Scan for the cell matching the given text and deliver its [x, y] coordinate at center. 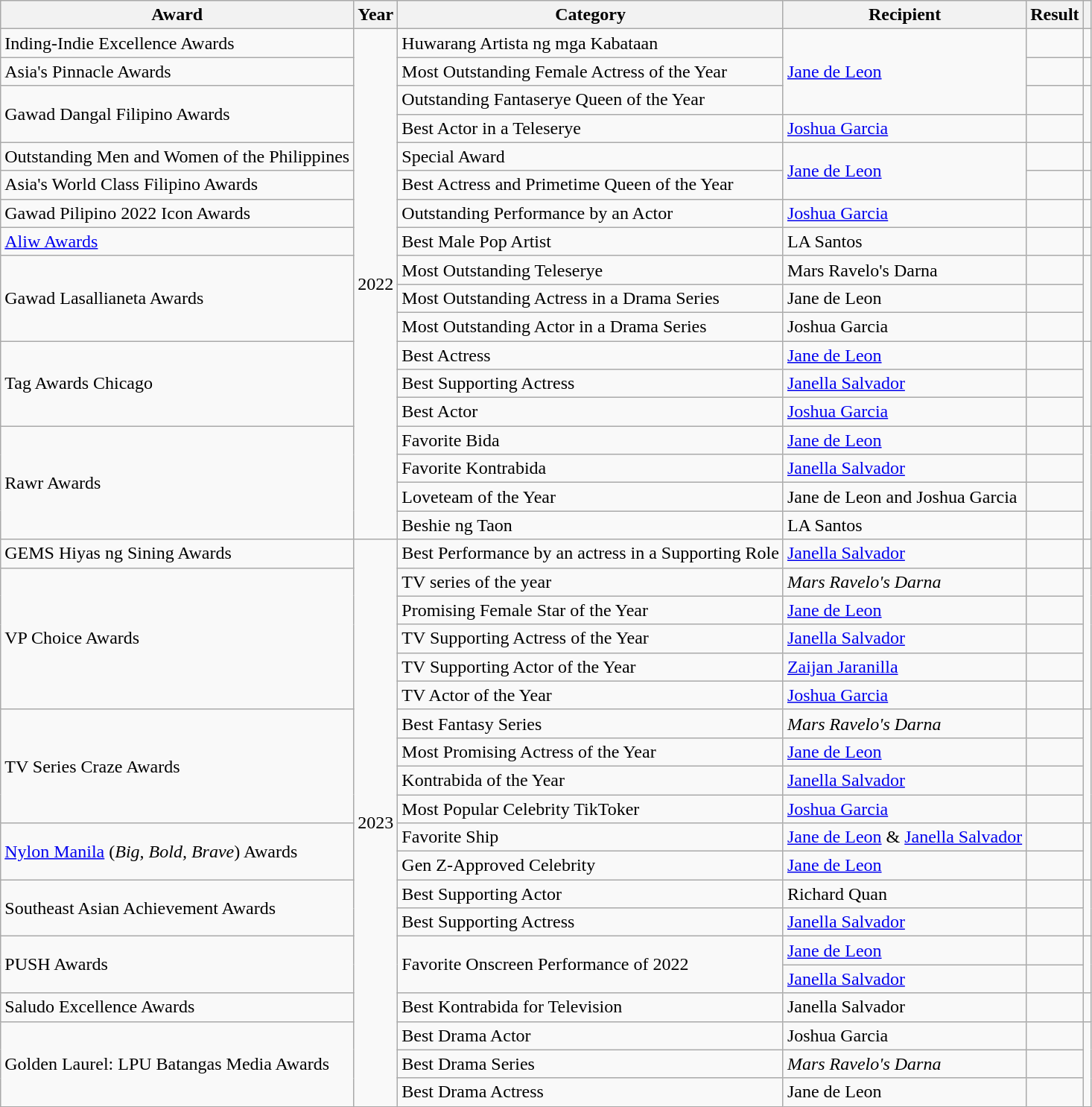
Special Award [591, 156]
Southeast Asian Achievement Awards [177, 908]
Award [177, 15]
Result [1055, 15]
GEMS Hiyas ng Sining Awards [177, 553]
Richard Quan [904, 894]
Year [375, 15]
Rawr Awards [177, 483]
Most Outstanding Actor in a Drama Series [591, 326]
Jane de Leon and Joshua Garcia [904, 497]
Favorite Bida [591, 440]
Outstanding Fantaserye Queen of the Year [591, 100]
Best Drama Actress [591, 1092]
Most Outstanding Teleserye [591, 270]
Best Actor in a Teleserye [591, 128]
Recipient [904, 15]
Saludo Excellence Awards [177, 1007]
TV series of the year [591, 582]
Best Drama Series [591, 1064]
2022 [375, 285]
Best Performance by an actress in a Supporting Role [591, 553]
Jane de Leon & Janella Salvador [904, 837]
Loveteam of the Year [591, 497]
Zaijan Jaranilla [904, 667]
Beshie ng Taon [591, 525]
PUSH Awards [177, 965]
Best Actor [591, 412]
Aliw Awards [177, 241]
Nylon Manila (Big, Bold, Brave) Awards [177, 851]
Kontrabida of the Year [591, 780]
Category [591, 15]
Gawad Pilipino 2022 Icon Awards [177, 213]
Gen Z-Approved Celebrity [591, 866]
TV Supporting Actor of the Year [591, 667]
2023 [375, 822]
Inding-Indie Excellence Awards [177, 43]
Most Outstanding Actress in a Drama Series [591, 298]
Best Drama Actor [591, 1035]
TV Series Craze Awards [177, 766]
Favorite Onscreen Performance of 2022 [591, 965]
Golden Laurel: LPU Batangas Media Awards [177, 1064]
Most Outstanding Female Actress of the Year [591, 72]
Gawad Dangal Filipino Awards [177, 114]
Best Supporting Actor [591, 894]
Asia's World Class Filipino Awards [177, 185]
Asia's Pinnacle Awards [177, 72]
Best Male Pop Artist [591, 241]
Favorite Kontrabida [591, 469]
Outstanding Men and Women of the Philippines [177, 156]
Tag Awards Chicago [177, 384]
TV Supporting Actress of the Year [591, 638]
Most Promising Actress of the Year [591, 752]
Best Actress and Primetime Queen of the Year [591, 185]
Gawad Lasallianeta Awards [177, 298]
Best Actress [591, 355]
TV Actor of the Year [591, 695]
Huwarang Artista ng mga Kabataan [591, 43]
Best Kontrabida for Television [591, 1007]
Favorite Ship [591, 837]
Outstanding Performance by an Actor [591, 213]
Promising Female Star of the Year [591, 610]
Most Popular Celebrity TikToker [591, 808]
Best Fantasy Series [591, 723]
VP Choice Awards [177, 638]
